Capture the cell that displays the provided text and extract its [X, Y] central coordinate. 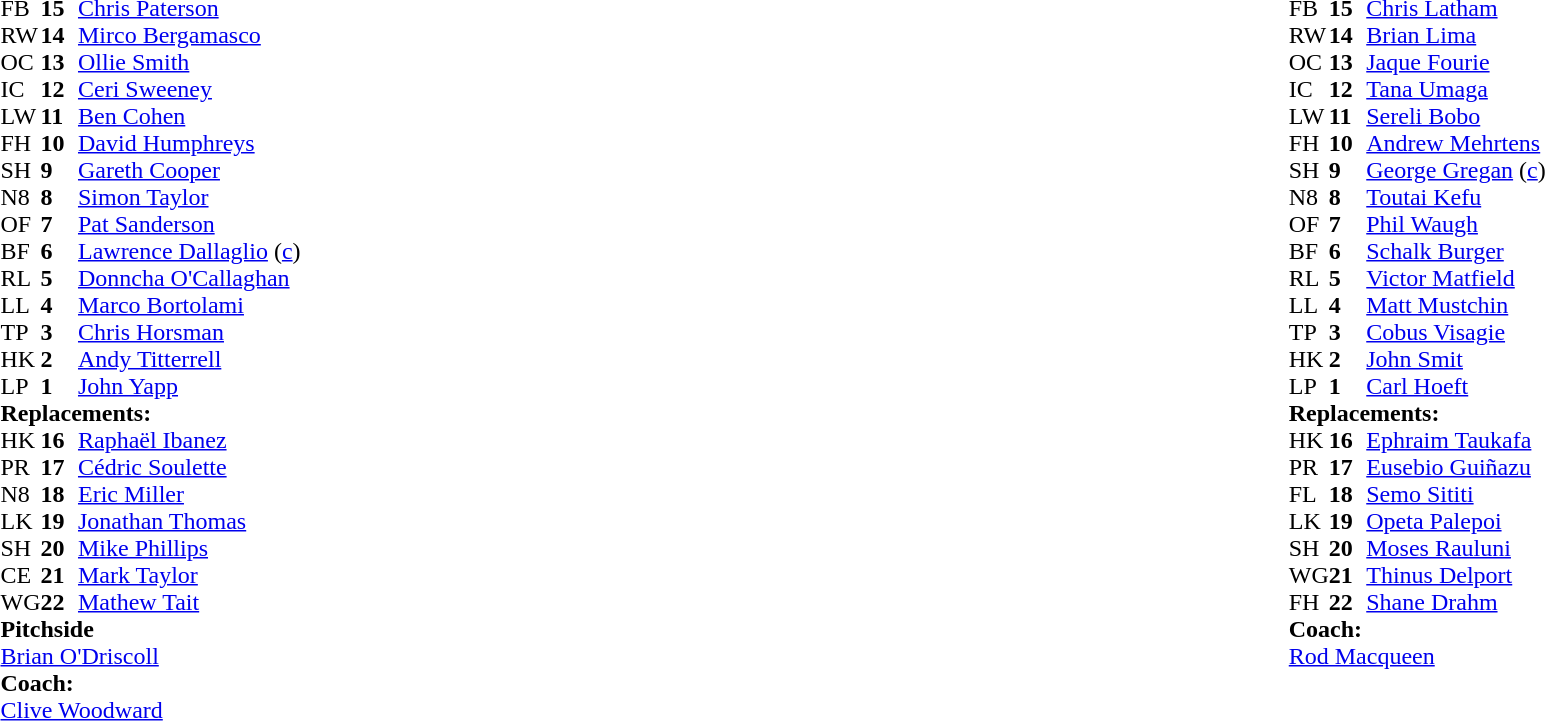
John Yapp [190, 386]
Andrew Mehrtens [1456, 144]
Toutai Kefu [1456, 198]
Moses Rauluni [1456, 548]
Gareth Cooper [190, 170]
Jaque Fourie [1456, 62]
Coach: [150, 684]
Ollie Smith [190, 62]
Andy Titterrell [190, 360]
Ben Cohen [190, 116]
Sereli Bobo [1456, 116]
Lawrence Dallaglio (c) [190, 252]
Phil Waugh [1456, 224]
Ephraim Taukafa [1456, 440]
FL [1309, 494]
John Smit [1456, 360]
Chris Horsman [190, 332]
Ceri Sweeney [190, 90]
Eric Miller [190, 494]
Semo Sititi [1456, 494]
Brian Lima [1456, 36]
Simon Taylor [190, 198]
Marco Bortolami [190, 306]
Tana Umaga [1456, 90]
David Humphreys [190, 144]
Jonathan Thomas [190, 522]
George Gregan (c) [1456, 170]
Mike Phillips [190, 548]
Schalk Burger [1456, 252]
Cobus Visagie [1456, 332]
Thinus Delport [1456, 576]
Shane Drahm [1456, 602]
Mirco Bergamasco [190, 36]
Replacements: [150, 414]
Opeta Palepoi [1456, 522]
CE [20, 576]
Cédric Soulette [190, 468]
Raphaël Ibanez [190, 440]
Eusebio Guiñazu [1456, 468]
Pat Sanderson [190, 224]
Pitchside [150, 630]
Mathew Tait [190, 602]
Victor Matfield [1456, 278]
Matt Mustchin [1456, 306]
Mark Taylor [190, 576]
Donncha O'Callaghan [190, 278]
Brian O'Driscoll [150, 656]
Carl Hoeft [1456, 386]
